Extract the [X, Y] coordinate from the center of the cell holding the provided text.  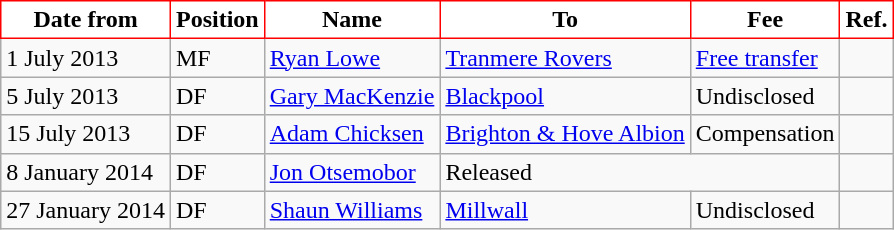
Shaun Williams [352, 210]
MF [217, 58]
To [565, 20]
Gary MacKenzie [352, 96]
Adam Chicksen [352, 134]
Position [217, 20]
Ref. [866, 20]
Brighton & Hove Albion [565, 134]
Compensation [765, 134]
Fee [765, 20]
Free transfer [765, 58]
27 January 2014 [86, 210]
Millwall [565, 210]
Date from [86, 20]
Released [640, 172]
Jon Otsemobor [352, 172]
5 July 2013 [86, 96]
Tranmere Rovers [565, 58]
1 July 2013 [86, 58]
Ryan Lowe [352, 58]
8 January 2014 [86, 172]
15 July 2013 [86, 134]
Blackpool [565, 96]
Name [352, 20]
